Capture the cell that displays the provided text and extract its (x, y) central coordinate. 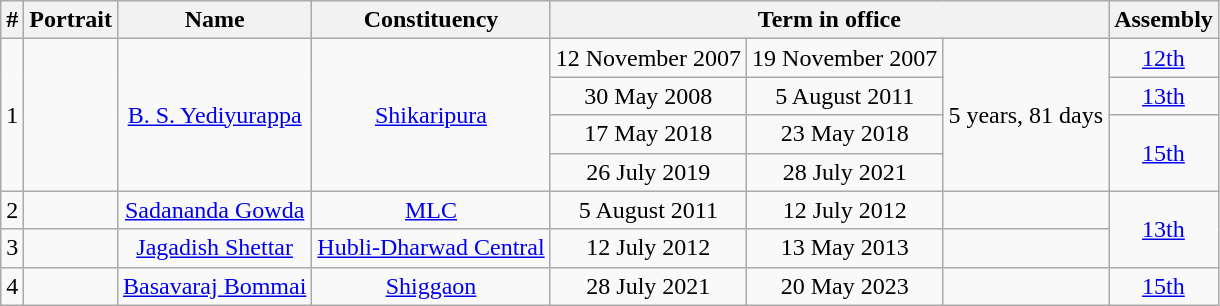
30 May 2008 (648, 96)
4 (12, 286)
# (12, 20)
26 July 2019 (648, 172)
12 November 2007 (648, 58)
23 May 2018 (845, 134)
1 (12, 115)
B. S. Yediyurappa (214, 115)
MLC (431, 210)
Assembly (1164, 20)
Basavaraj Bommai (214, 286)
Sadananda Gowda (214, 210)
12th (1164, 58)
Portrait (71, 20)
Shiggaon (431, 286)
13 May 2013 (845, 248)
Hubli-Dharwad Central (431, 248)
Constituency (431, 20)
17 May 2018 (648, 134)
Shikaripura (431, 115)
Name (214, 20)
Jagadish Shettar (214, 248)
5 years, 81 days (1026, 115)
Term in office (829, 20)
19 November 2007 (845, 58)
20 May 2023 (845, 286)
2 (12, 210)
3 (12, 248)
